Output the [x, y] coordinate of the center of the cell containing the given text.  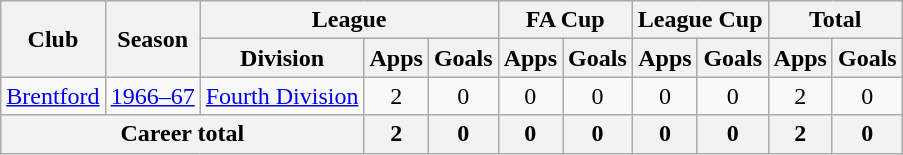
Career total [182, 134]
1966–67 [152, 96]
Division [282, 58]
League Cup [700, 20]
FA Cup [565, 20]
Club [53, 39]
Season [152, 39]
Brentford [53, 96]
Total [835, 20]
Fourth Division [282, 96]
League [349, 20]
